Find where the given text appears and provide that cell's center as (X, Y) coordinate. 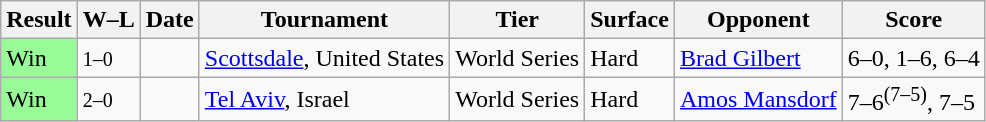
Opponent (758, 20)
2–0 (108, 100)
Brad Gilbert (758, 58)
Amos Mansdorf (758, 100)
Tel Aviv, Israel (324, 100)
6–0, 1–6, 6–4 (914, 58)
Surface (630, 20)
Score (914, 20)
Tier (518, 20)
Scottsdale, United States (324, 58)
Tournament (324, 20)
Date (170, 20)
1–0 (108, 58)
Result (39, 20)
W–L (108, 20)
7–6(7–5), 7–5 (914, 100)
